For the text-containing cell, return its midpoint in (X, Y) coordinate format. 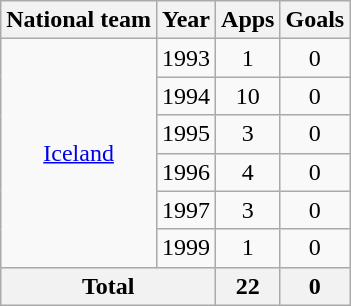
1996 (186, 172)
1993 (186, 58)
1997 (186, 210)
Iceland (79, 153)
Total (108, 286)
22 (248, 286)
1999 (186, 248)
Year (186, 20)
1995 (186, 134)
Apps (248, 20)
4 (248, 172)
National team (79, 20)
Goals (315, 20)
10 (248, 96)
1994 (186, 96)
